Extract the (X, Y) coordinate from the center of the cell holding the provided text.  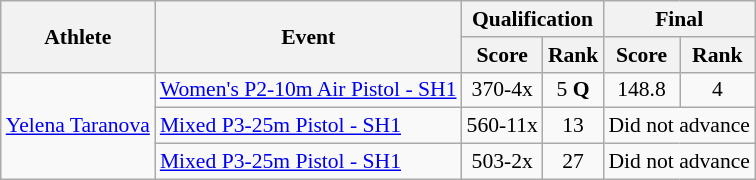
5 Q (574, 90)
Qualification (533, 19)
Event (308, 36)
13 (574, 126)
27 (574, 162)
503-2x (502, 162)
Athlete (78, 36)
370-4x (502, 90)
560-11x (502, 126)
4 (718, 90)
Final (679, 19)
Women's P2-10m Air Pistol - SH1 (308, 90)
Yelena Taranova (78, 126)
148.8 (641, 90)
